Locate the cell with the specified text and output its [x, y] center coordinate. 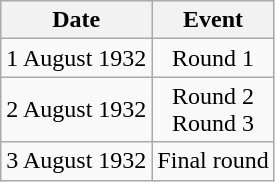
3 August 1932 [76, 161]
Date [76, 20]
Final round [213, 161]
Round 2Round 3 [213, 110]
Event [213, 20]
Round 1 [213, 58]
2 August 1932 [76, 110]
1 August 1932 [76, 58]
